Provide the [x, y] coordinate of the cell's center where the given text is located.  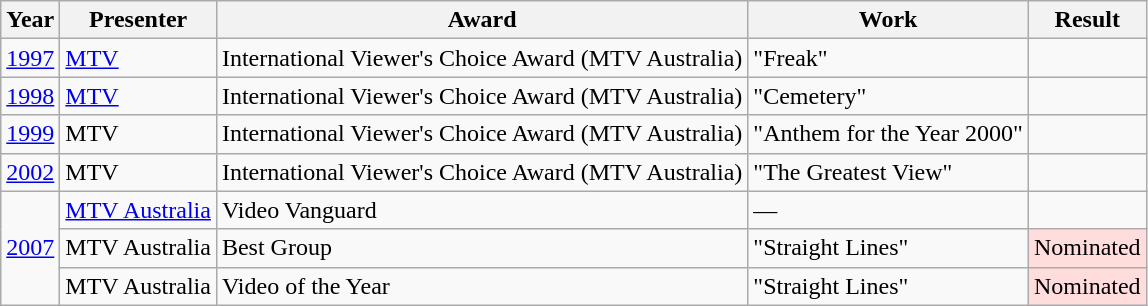
Year [30, 20]
Presenter [138, 20]
"Cemetery" [888, 96]
Award [482, 20]
1998 [30, 96]
1997 [30, 58]
Result [1087, 20]
2007 [30, 248]
Best Group [482, 248]
— [888, 210]
"Freak" [888, 58]
1999 [30, 134]
2002 [30, 172]
"The Greatest View" [888, 172]
"Anthem for the Year 2000" [888, 134]
Video Vanguard [482, 210]
Work [888, 20]
Video of the Year [482, 286]
